Locate the cell with the specified text and output its (X, Y) center coordinate. 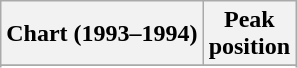
Peakposition (249, 34)
Chart (1993–1994) (102, 34)
